From the cell containing the given text, extract its center point as [x, y] coordinate. 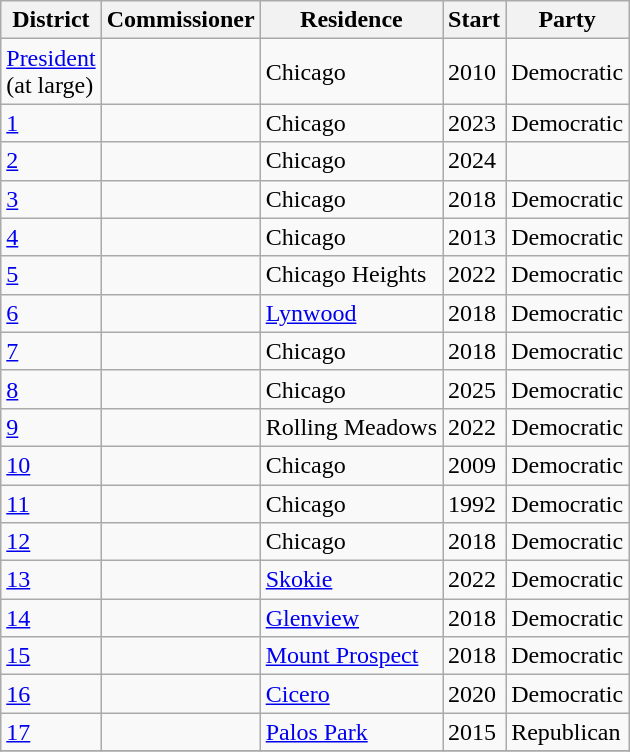
10 [51, 465]
Cicero [351, 694]
2025 [474, 389]
13 [51, 580]
8 [51, 389]
1992 [474, 503]
5 [51, 275]
Chicago Heights [351, 275]
6 [51, 313]
17 [51, 732]
Residence [351, 20]
District [51, 20]
7 [51, 351]
Start [474, 20]
2020 [474, 694]
1 [51, 123]
9 [51, 427]
2010 [474, 72]
2024 [474, 161]
Glenview [351, 618]
2015 [474, 732]
15 [51, 656]
Party [568, 20]
2023 [474, 123]
Palos Park [351, 732]
Lynwood [351, 313]
2013 [474, 237]
Skokie [351, 580]
14 [51, 618]
2009 [474, 465]
2 [51, 161]
3 [51, 199]
12 [51, 542]
Commissioner [180, 20]
16 [51, 694]
Mount Prospect [351, 656]
11 [51, 503]
President(at large) [51, 72]
4 [51, 237]
Republican [568, 732]
Rolling Meadows [351, 427]
